Return (x, y) of the center of cell containing provided text 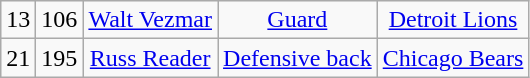
195 (60, 58)
Detroit Lions (453, 20)
Walt Vezmar (150, 20)
106 (60, 20)
Guard (298, 20)
21 (18, 58)
Russ Reader (150, 58)
13 (18, 20)
Defensive back (298, 58)
Chicago Bears (453, 58)
